Locate the cell with the specified text and output its [x, y] center coordinate. 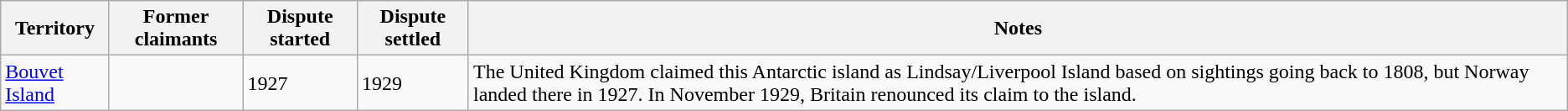
Former claimants [176, 29]
Territory [55, 29]
Notes [1018, 29]
1929 [412, 82]
Dispute settled [412, 29]
Dispute started [300, 29]
Bouvet Island [55, 82]
1927 [300, 82]
